Return (x, y) of the center of cell containing provided text 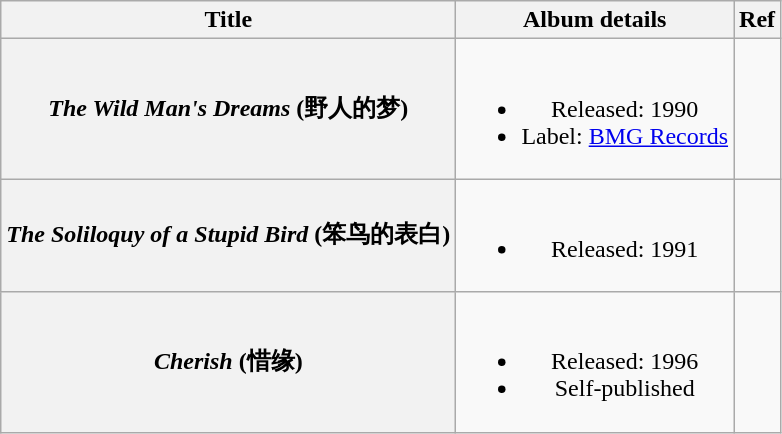
Cherish (惜缘) (228, 362)
The Soliloquy of a Stupid Bird (笨鸟的表白) (228, 236)
Released: 1991 (595, 236)
The Wild Man's Dreams (野人的梦) (228, 109)
Released: 1996Self-published (595, 362)
Ref (758, 20)
Album details (595, 20)
Released: 1990Label: BMG Records (595, 109)
Title (228, 20)
